From the cell containing the given text, extract its center point as (x, y) coordinate. 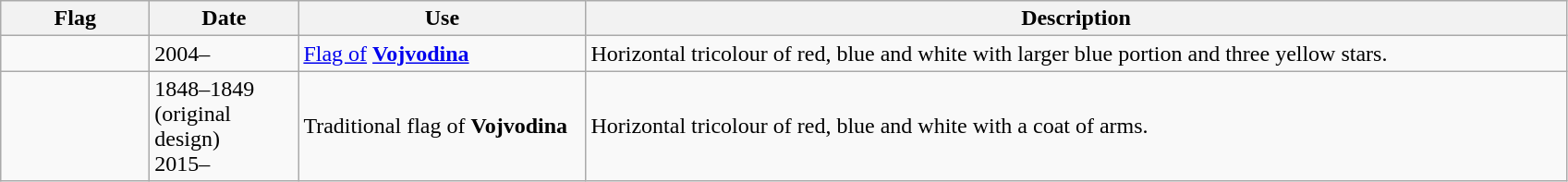
Use (442, 18)
Horizontal tricolour of red, blue and white with larger blue portion and three yellow stars. (1076, 54)
Horizontal tricolour of red, blue and white with a coat of arms. (1076, 126)
Flag of Vojvodina (442, 54)
Date (224, 18)
Description (1076, 18)
2004– (224, 54)
Flag (76, 18)
1848–1849 (original design)2015– (224, 126)
Traditional flag of Vojvodina (442, 126)
